Capture the cell that displays the provided text and extract its (X, Y) central coordinate. 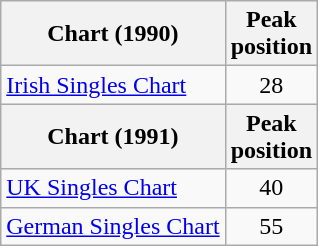
Chart (1990) (113, 34)
40 (271, 188)
UK Singles Chart (113, 188)
Irish Singles Chart (113, 85)
28 (271, 85)
55 (271, 226)
Chart (1991) (113, 136)
German Singles Chart (113, 226)
